Locate the cell with the specified text and output its [X, Y] center coordinate. 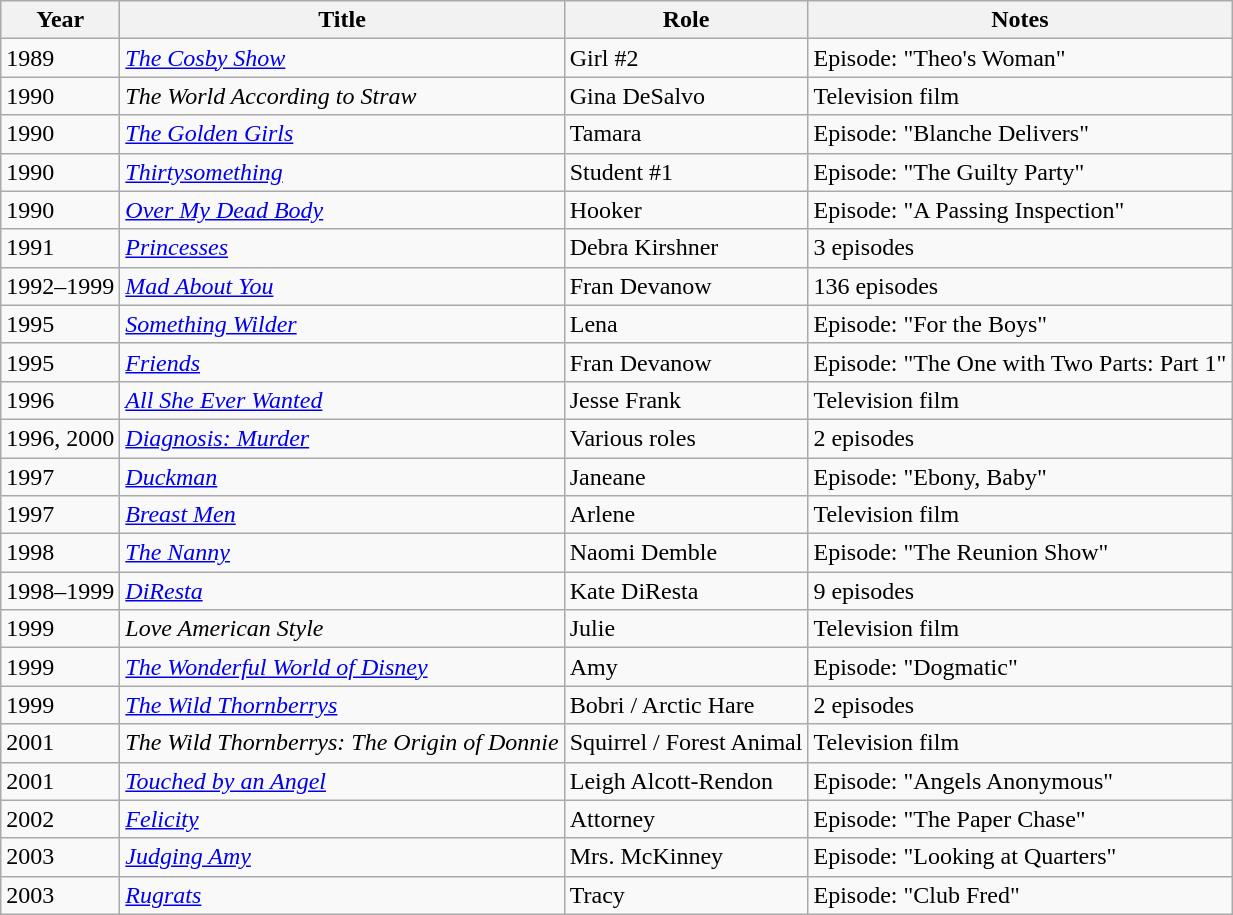
Episode: "Theo's Woman" [1020, 58]
Episode: "For the Boys" [1020, 324]
Episode: "The Paper Chase" [1020, 819]
Tracy [686, 895]
Episode: "The Reunion Show" [1020, 553]
1991 [60, 248]
Amy [686, 667]
Felicity [342, 819]
Hooker [686, 210]
The World According to Straw [342, 96]
Episode: "Looking at Quarters" [1020, 857]
Diagnosis: Murder [342, 438]
1996, 2000 [60, 438]
The Cosby Show [342, 58]
1998–1999 [60, 591]
The Nanny [342, 553]
9 episodes [1020, 591]
Touched by an Angel [342, 781]
Naomi Demble [686, 553]
The Golden Girls [342, 134]
Julie [686, 629]
Episode: "Dogmatic" [1020, 667]
Episode: "Club Fred" [1020, 895]
Mad About You [342, 286]
2002 [60, 819]
Episode: "The Guilty Party" [1020, 172]
Role [686, 20]
Notes [1020, 20]
Attorney [686, 819]
Gina DeSalvo [686, 96]
Over My Dead Body [342, 210]
Episode: "Blanche Delivers" [1020, 134]
Duckman [342, 477]
DiResta [342, 591]
1989 [60, 58]
Thirtysomething [342, 172]
Jesse Frank [686, 400]
Rugrats [342, 895]
Episode: "Ebony, Baby" [1020, 477]
Kate DiResta [686, 591]
The Wonderful World of Disney [342, 667]
Year [60, 20]
Episode: "Angels Anonymous" [1020, 781]
Girl #2 [686, 58]
Arlene [686, 515]
Something Wilder [342, 324]
Love American Style [342, 629]
Mrs. McKinney [686, 857]
Princesses [342, 248]
The Wild Thornberrys: The Origin of Donnie [342, 743]
Breast Men [342, 515]
1992–1999 [60, 286]
All She Ever Wanted [342, 400]
Episode: "A Passing Inspection" [1020, 210]
Bobri / Arctic Hare [686, 705]
Judging Amy [342, 857]
Various roles [686, 438]
1998 [60, 553]
Lena [686, 324]
Friends [342, 362]
The Wild Thornberrys [342, 705]
Janeane [686, 477]
Title [342, 20]
3 episodes [1020, 248]
136 episodes [1020, 286]
Student #1 [686, 172]
Squirrel / Forest Animal [686, 743]
1996 [60, 400]
Leigh Alcott-Rendon [686, 781]
Debra Kirshner [686, 248]
Tamara [686, 134]
Episode: "The One with Two Parts: Part 1" [1020, 362]
